From the cell containing the given text, extract its center point as [X, Y] coordinate. 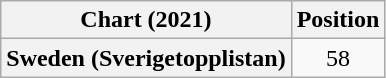
Sweden (Sverigetopplistan) [146, 58]
Chart (2021) [146, 20]
58 [338, 58]
Position [338, 20]
